Determine the (x, y) coordinate at the center of the cell enclosing the given text.  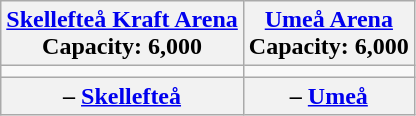
Skellefteå Kraft ArenaCapacity: 6,000 (122, 34)
Umeå ArenaCapacity: 6,000 (328, 34)
– Skellefteå (122, 96)
– Umeå (328, 96)
